For the text-containing cell, return its midpoint in [X, Y] coordinate format. 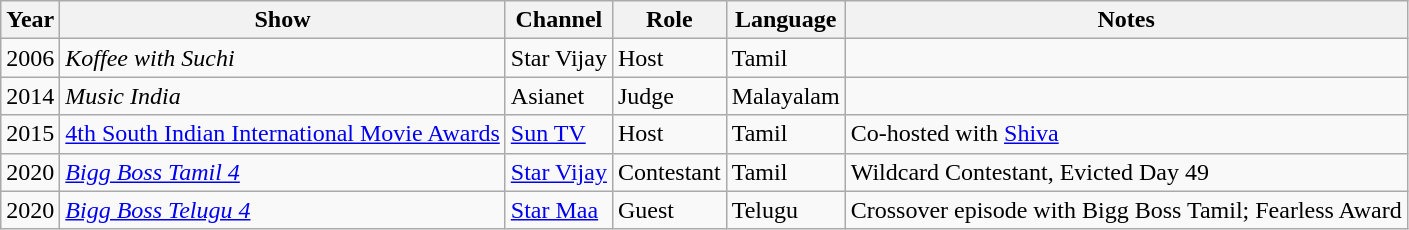
2006 [30, 58]
Asianet [558, 96]
Notes [1126, 20]
Crossover episode with Bigg Boss Tamil; Fearless Award [1126, 210]
Music India [282, 96]
Contestant [669, 172]
Role [669, 20]
Wildcard Contestant, Evicted Day 49 [1126, 172]
4th South Indian International Movie Awards [282, 134]
Channel [558, 20]
Bigg Boss Telugu 4 [282, 210]
2015 [30, 134]
Judge [669, 96]
2014 [30, 96]
Star Maa [558, 210]
Show [282, 20]
Koffee with Suchi [282, 58]
Telugu [786, 210]
Co-hosted with Shiva [1126, 134]
Language [786, 20]
Bigg Boss Tamil 4 [282, 172]
Year [30, 20]
Malayalam [786, 96]
Sun TV [558, 134]
Guest [669, 210]
